Scan for the cell matching the given text and deliver its (X, Y) coordinate at center. 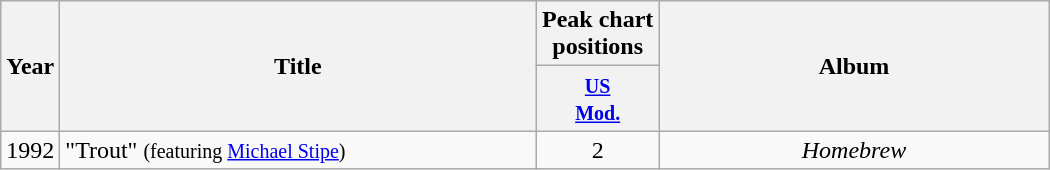
Album (854, 66)
"Trout" (featuring Michael Stipe) (298, 150)
2 (598, 150)
1992 (30, 150)
Year (30, 66)
Peak chart positions (598, 34)
Homebrew (854, 150)
USMod. (598, 98)
Title (298, 66)
